Pinpoint the cell where the given text exists, returning its [x, y] midpoint coordinate. 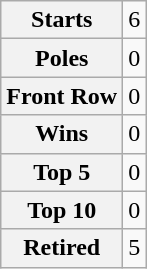
6 [134, 20]
5 [134, 248]
Top 5 [62, 172]
Front Row [62, 96]
Retired [62, 248]
Poles [62, 58]
Starts [62, 20]
Wins [62, 134]
Top 10 [62, 210]
